Scan for the cell matching the given text and deliver its (X, Y) coordinate at center. 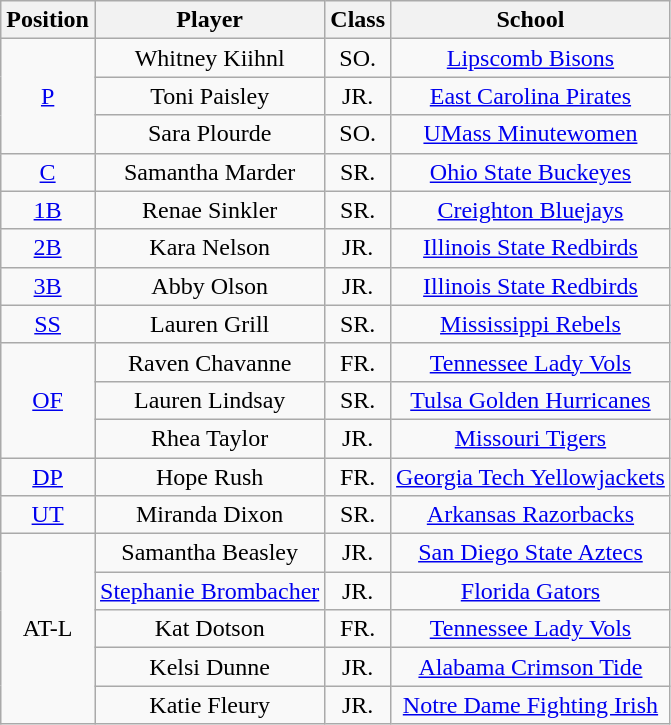
San Diego State Aztecs (531, 553)
Miranda Dixon (209, 515)
UT (48, 515)
East Carolina Pirates (531, 96)
Toni Paisley (209, 96)
P (48, 96)
Samantha Beasley (209, 553)
Sara Plourde (209, 134)
School (531, 20)
UMass Minutewomen (531, 134)
C (48, 172)
Raven Chavanne (209, 362)
Kelsi Dunne (209, 667)
Missouri Tigers (531, 438)
Alabama Crimson Tide (531, 667)
Arkansas Razorbacks (531, 515)
Stephanie Brombacher (209, 591)
Tulsa Golden Hurricanes (531, 400)
Player (209, 20)
SS (48, 324)
Kara Nelson (209, 248)
Florida Gators (531, 591)
Katie Fleury (209, 705)
Abby Olson (209, 286)
Renae Sinkler (209, 210)
Lipscomb Bisons (531, 58)
Samantha Marder (209, 172)
Notre Dame Fighting Irish (531, 705)
DP (48, 477)
Lauren Grill (209, 324)
Lauren Lindsay (209, 400)
3B (48, 286)
Hope Rush (209, 477)
Georgia Tech Yellowjackets (531, 477)
Mississippi Rebels (531, 324)
OF (48, 400)
1B (48, 210)
Position (48, 20)
Class (358, 20)
Kat Dotson (209, 629)
Ohio State Buckeyes (531, 172)
AT-L (48, 629)
2B (48, 248)
Creighton Bluejays (531, 210)
Rhea Taylor (209, 438)
Whitney Kiihnl (209, 58)
